Return the (x, y) coordinate for the center point of the cell that contains the specified text.  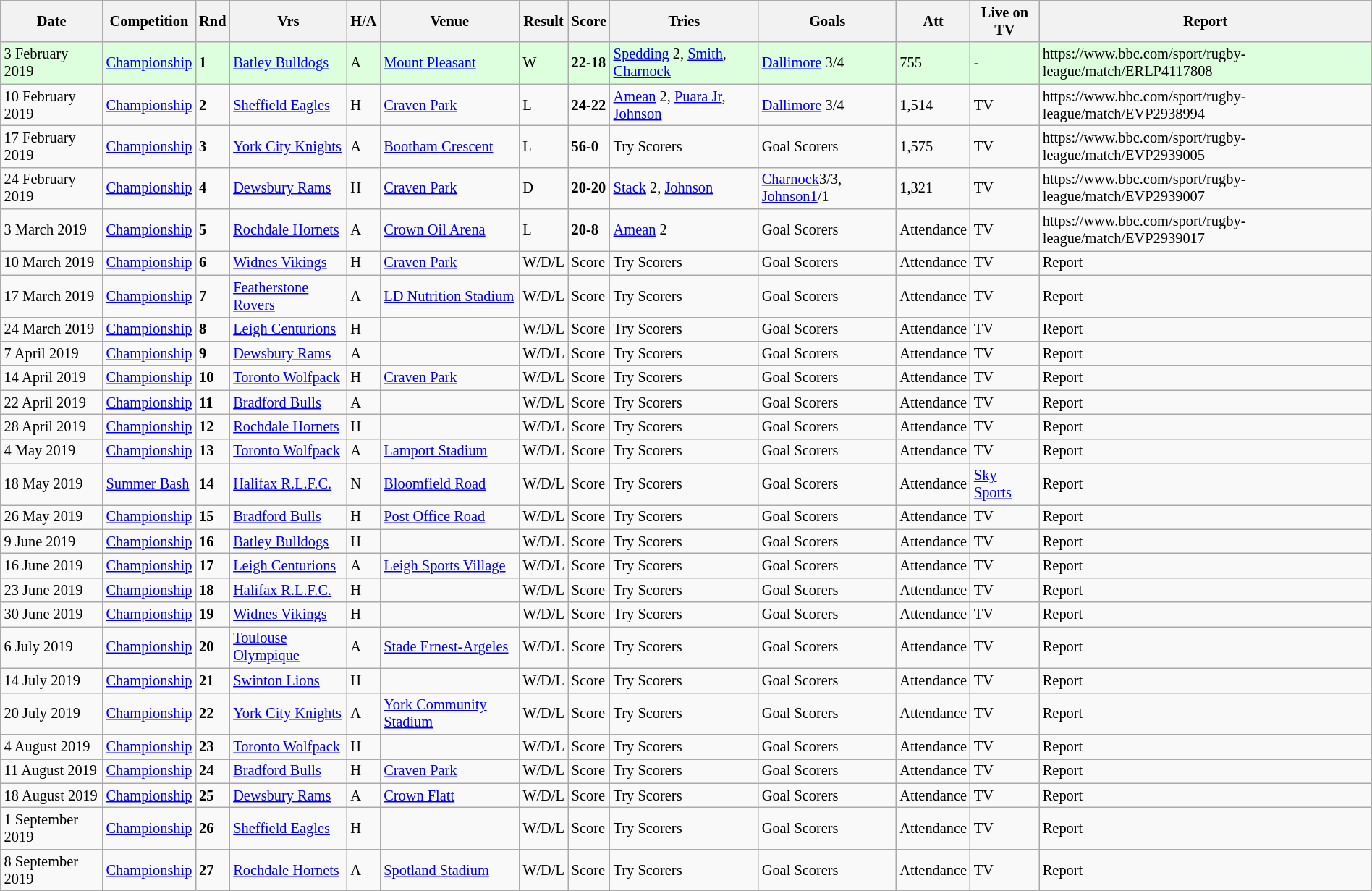
Post Office Road (449, 517)
16 June 2019 (52, 565)
22 (213, 714)
17 (213, 565)
Toulouse Olympique (288, 647)
22-18 (589, 63)
16 (213, 541)
11 (213, 402)
Spedding 2, Smith, Charnock (685, 63)
6 July 2019 (52, 647)
Competition (149, 21)
Venue (449, 21)
755 (933, 63)
1 September 2019 (52, 828)
Att (933, 21)
24 (213, 771)
N (363, 484)
W (543, 63)
https://www.bbc.com/sport/rugby-league/match/EVP2939007 (1206, 188)
Bootham Crescent (449, 146)
20 (213, 647)
28 April 2019 (52, 426)
2 (213, 105)
1,575 (933, 146)
18 (213, 590)
Live on TV (1004, 21)
Stack 2, Johnson (685, 188)
25 (213, 795)
Summer Bash (149, 484)
17 February 2019 (52, 146)
Date (52, 21)
56-0 (589, 146)
1,514 (933, 105)
12 (213, 426)
Spotland Stadium (449, 870)
10 February 2019 (52, 105)
Charnock3/3, Johnson1/1 (828, 188)
Lamport Stadium (449, 451)
York Community Stadium (449, 714)
Amean 2 (685, 230)
21 (213, 680)
D (543, 188)
30 June 2019 (52, 615)
4 (213, 188)
8 September 2019 (52, 870)
10 March 2019 (52, 263)
3 (213, 146)
Goals (828, 21)
24 March 2019 (52, 329)
17 March 2019 (52, 296)
LD Nutrition Stadium (449, 296)
4 May 2019 (52, 451)
19 (213, 615)
10 (213, 378)
15 (213, 517)
14 April 2019 (52, 378)
Mount Pleasant (449, 63)
Rnd (213, 21)
24-22 (589, 105)
Result (543, 21)
Leigh Sports Village (449, 565)
22 April 2019 (52, 402)
3 February 2019 (52, 63)
https://www.bbc.com/sport/rugby-league/match/EVP2938994 (1206, 105)
6 (213, 263)
https://www.bbc.com/sport/rugby-league/match/ERLP4117808 (1206, 63)
9 June 2019 (52, 541)
Amean 2, Puara Jr, Johnson (685, 105)
- (1004, 63)
14 July 2019 (52, 680)
https://www.bbc.com/sport/rugby-league/match/EVP2939017 (1206, 230)
7 April 2019 (52, 353)
20-20 (589, 188)
1,321 (933, 188)
24 February 2019 (52, 188)
23 June 2019 (52, 590)
7 (213, 296)
Crown Oil Arena (449, 230)
13 (213, 451)
26 (213, 828)
9 (213, 353)
1 (213, 63)
Crown Flatt (449, 795)
H/A (363, 21)
27 (213, 870)
Tries (685, 21)
18 May 2019 (52, 484)
Stade Ernest-Argeles (449, 647)
Swinton Lions (288, 680)
18 August 2019 (52, 795)
https://www.bbc.com/sport/rugby-league/match/EVP2939005 (1206, 146)
5 (213, 230)
Bloomfield Road (449, 484)
Sky Sports (1004, 484)
Vrs (288, 21)
23 (213, 746)
4 August 2019 (52, 746)
14 (213, 484)
11 August 2019 (52, 771)
26 May 2019 (52, 517)
20-8 (589, 230)
20 July 2019 (52, 714)
8 (213, 329)
3 March 2019 (52, 230)
Featherstone Rovers (288, 296)
